From the cell containing the given text, extract its center point as [X, Y] coordinate. 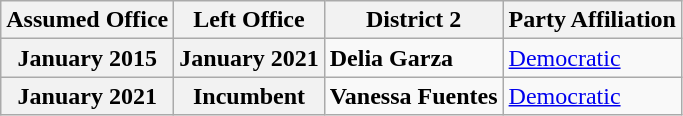
January 2015 [88, 58]
Vanessa Fuentes [414, 96]
Delia Garza [414, 58]
Left Office [249, 20]
District 2 [414, 20]
Assumed Office [88, 20]
Incumbent [249, 96]
Party Affiliation [592, 20]
